Return the [X, Y] coordinate for the center point of the cell that contains the specified text.  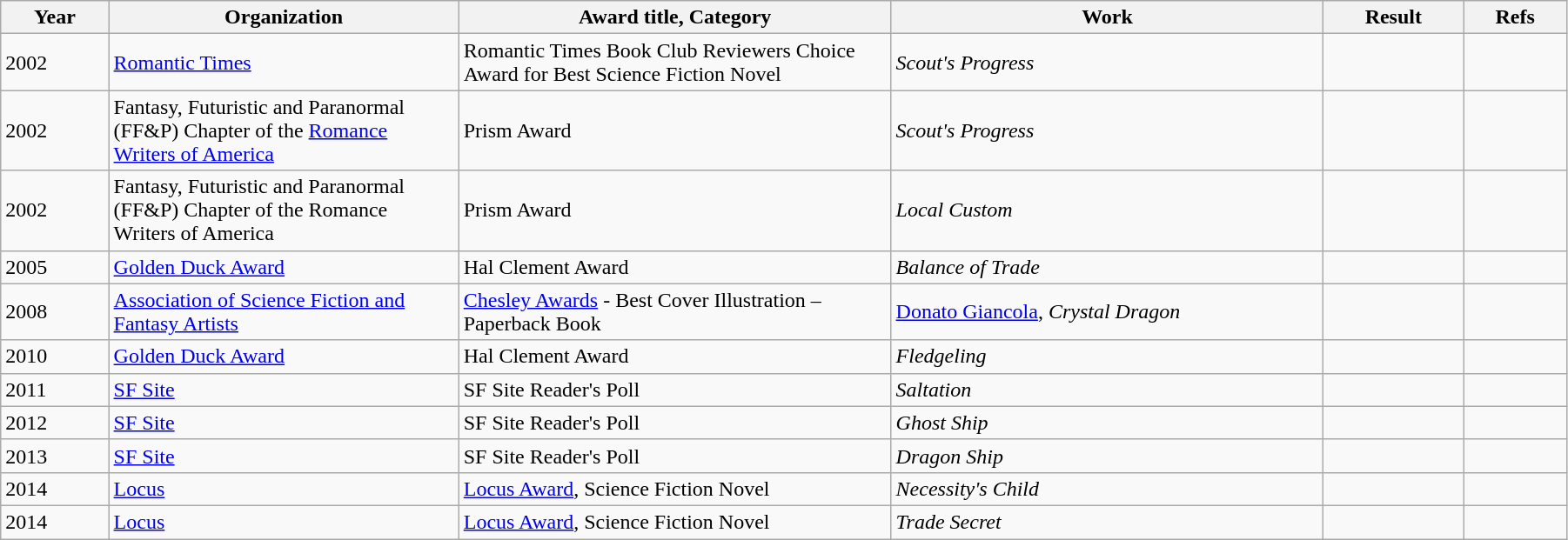
2011 [55, 390]
2008 [55, 311]
2013 [55, 456]
2012 [55, 423]
2010 [55, 357]
Year [55, 17]
Award title, Category [675, 17]
Result [1394, 17]
Balance of Trade [1107, 267]
Organization [284, 17]
Trade Secret [1107, 522]
Local Custom [1107, 210]
Association of Science Fiction and Fantasy Artists [284, 311]
Refs [1516, 17]
Work [1107, 17]
Fledgeling [1107, 357]
Dragon Ship [1107, 456]
Ghost Ship [1107, 423]
Saltation [1107, 390]
Donato Giancola, Crystal Dragon [1107, 311]
Necessity's Child [1107, 489]
Chesley Awards - Best Cover Illustration – Paperback Book [675, 311]
Romantic Times Book Club Reviewers Choice Award for Best Science Fiction Novel [675, 63]
Romantic Times [284, 63]
2005 [55, 267]
